Capture the cell that displays the provided text and extract its (X, Y) central coordinate. 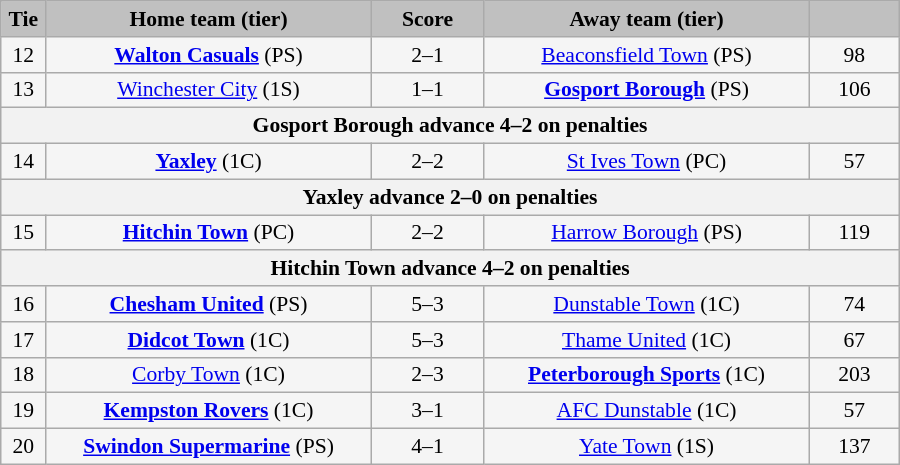
Harrow Borough (PS) (647, 233)
Hitchin Town (PC) (209, 233)
3–1 (427, 411)
Beaconsfield Town (PS) (647, 55)
Hitchin Town advance 4–2 on penalties (450, 269)
Didcot Town (1C) (209, 340)
Walton Casuals (PS) (209, 55)
1–1 (427, 90)
14 (24, 162)
AFC Dunstable (1C) (647, 411)
Thame United (1C) (647, 340)
Yaxley advance 2–0 on penalties (450, 197)
Kempston Rovers (1C) (209, 411)
15 (24, 233)
Home team (tier) (209, 19)
12 (24, 55)
Corby Town (1C) (209, 375)
Away team (tier) (647, 19)
13 (24, 90)
17 (24, 340)
2–1 (427, 55)
Yaxley (1C) (209, 162)
St Ives Town (PC) (647, 162)
Winchester City (1S) (209, 90)
74 (854, 304)
203 (854, 375)
2–3 (427, 375)
4–1 (427, 447)
Swindon Supermarine (PS) (209, 447)
98 (854, 55)
Tie (24, 19)
Gosport Borough (PS) (647, 90)
106 (854, 90)
Peterborough Sports (1C) (647, 375)
16 (24, 304)
19 (24, 411)
Score (427, 19)
137 (854, 447)
Chesham United (PS) (209, 304)
20 (24, 447)
67 (854, 340)
Yate Town (1S) (647, 447)
Dunstable Town (1C) (647, 304)
119 (854, 233)
18 (24, 375)
Gosport Borough advance 4–2 on penalties (450, 126)
